Scan for the cell matching the given text and deliver its [X, Y] coordinate at center. 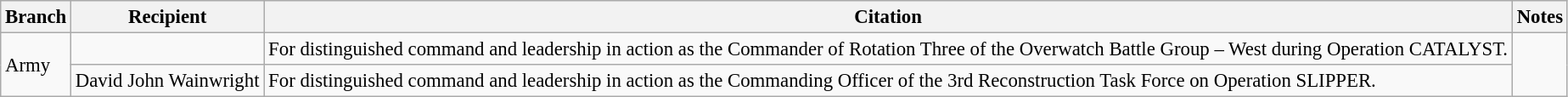
Notes [1540, 17]
Citation [888, 17]
Recipient [168, 17]
Army [36, 65]
Branch [36, 17]
For distinguished command and leadership in action as the Commanding Officer of the 3rd Reconstruction Task Force on Operation SLIPPER. [888, 81]
David John Wainwright [168, 81]
For distinguished command and leadership in action as the Commander of Rotation Three of the Overwatch Battle Group – West during Operation CATALYST. [888, 49]
